Capture the cell that displays the provided text and extract its (x, y) central coordinate. 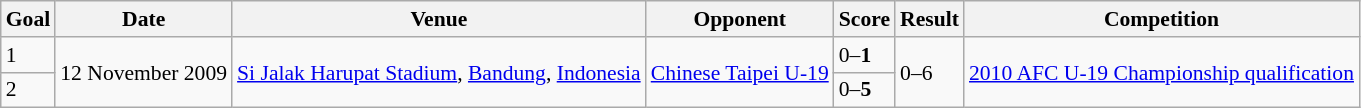
2 (28, 90)
Score (864, 19)
0–5 (864, 90)
Venue (439, 19)
Opponent (740, 19)
Result (930, 19)
2010 AFC U-19 Championship qualification (1162, 72)
Competition (1162, 19)
Date (144, 19)
12 November 2009 (144, 72)
0–1 (864, 55)
Si Jalak Harupat Stadium, Bandung, Indonesia (439, 72)
0–6 (930, 72)
Goal (28, 19)
Chinese Taipei U-19 (740, 72)
1 (28, 55)
